Search for the cell housing the specified text and yield its [X, Y] center coordinate. 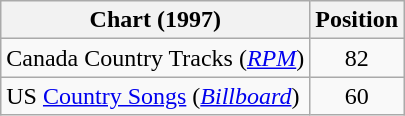
US Country Songs (Billboard) [156, 96]
82 [357, 58]
Chart (1997) [156, 20]
60 [357, 96]
Canada Country Tracks (RPM) [156, 58]
Position [357, 20]
